Detect which cell encompasses the target text, then output its [x, y] center coordinate. 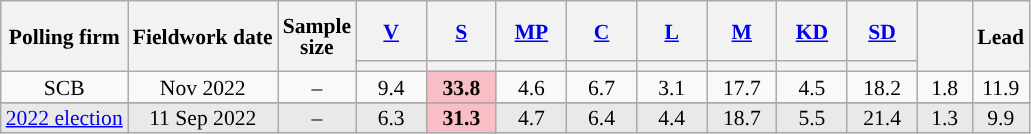
2022 election [64, 118]
5.5 [812, 118]
Nov 2022 [203, 86]
6.7 [601, 86]
18.7 [742, 118]
3.1 [672, 86]
6.4 [601, 118]
11.9 [1000, 86]
S [461, 31]
4.6 [531, 86]
17.7 [742, 86]
Polling firm [64, 36]
18.2 [882, 86]
MP [531, 31]
M [742, 31]
11 Sep 2022 [203, 118]
L [672, 31]
21.4 [882, 118]
C [601, 31]
6.3 [391, 118]
Samplesize [317, 36]
31.3 [461, 118]
9.4 [391, 86]
4.4 [672, 118]
1.3 [944, 118]
Fieldwork date [203, 36]
33.8 [461, 86]
9.9 [1000, 118]
V [391, 31]
1.8 [944, 86]
SCB [64, 86]
Lead [1000, 36]
SD [882, 31]
4.7 [531, 118]
4.5 [812, 86]
KD [812, 31]
